Locate the cell with the specified text and output its [X, Y] center coordinate. 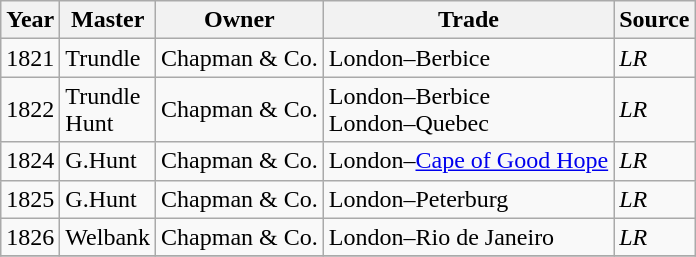
TrundleHunt [108, 110]
London–Peterburg [468, 199]
Trundle [108, 58]
London–BerbiceLondon–Quebec [468, 110]
Owner [240, 20]
London–Rio de Janeiro [468, 237]
1822 [30, 110]
1821 [30, 58]
Master [108, 20]
1826 [30, 237]
1825 [30, 199]
London–Berbice [468, 58]
Welbank [108, 237]
London–Cape of Good Hope [468, 161]
1824 [30, 161]
Year [30, 20]
Trade [468, 20]
Source [654, 20]
